Search for the cell housing the specified text and yield its (X, Y) center coordinate. 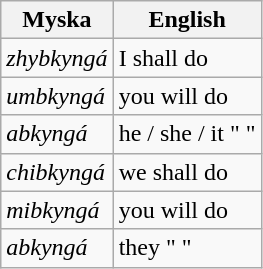
zhybkyngá (57, 58)
chibkyngá (57, 172)
they " " (187, 248)
Myska (57, 20)
I shall do (187, 58)
he / she / it " " (187, 134)
mibkyngá (57, 210)
we shall do (187, 172)
umbkyngá (57, 96)
English (187, 20)
